Return the [X, Y] coordinate for the center point of the cell that contains the specified text.  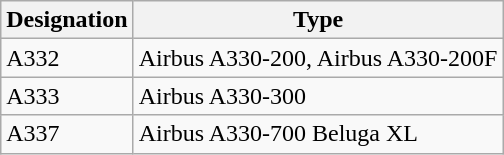
Designation [67, 20]
Airbus A330-300 [318, 96]
Type [318, 20]
A332 [67, 58]
A333 [67, 96]
Airbus A330-200, Airbus A330-200F [318, 58]
A337 [67, 134]
Airbus A330-700 Beluga XL [318, 134]
